Scan for the cell matching the given text and deliver its (x, y) coordinate at center. 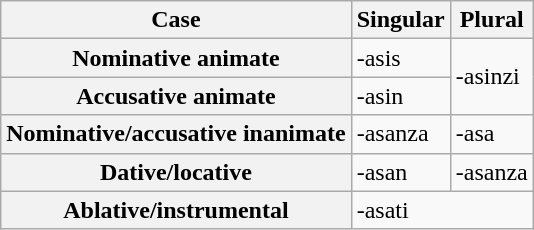
Nominative/accusative inanimate (176, 134)
Ablative/instrumental (176, 210)
-asinzi (492, 77)
-asati (442, 210)
-asan (400, 172)
Dative/locative (176, 172)
-asis (400, 58)
-asa (492, 134)
Nominative animate (176, 58)
Accusative animate (176, 96)
Plural (492, 20)
Case (176, 20)
-asin (400, 96)
Singular (400, 20)
